From the cell containing the given text, extract its center point as [X, Y] coordinate. 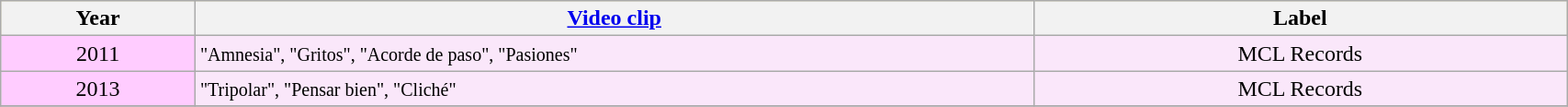
"Amnesia", "Gritos", "Acorde de paso", "Pasiones" [614, 53]
Year [98, 18]
2013 [98, 89]
Video clip [614, 18]
Label [1301, 18]
"Tripolar", "Pensar bien", "Cliché" [614, 89]
2011 [98, 53]
